Identify which cell holds the provided text, then report its [X, Y] central coordinate. 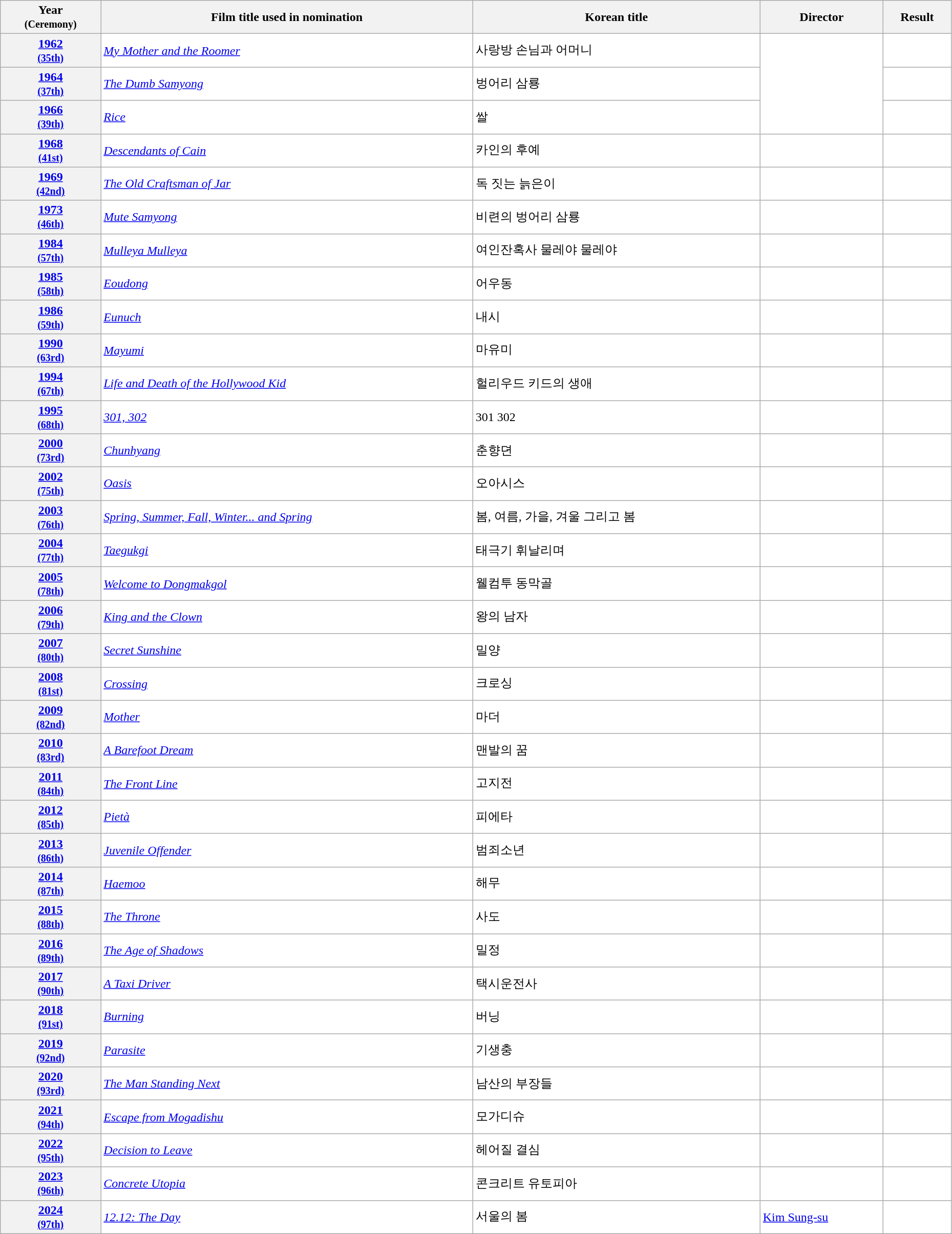
여인잔혹사 물레야 물레야 [617, 250]
1994(67th) [51, 383]
2020(93rd) [51, 1084]
The Old Craftsman of Jar [287, 183]
Year(Ceremony) [51, 17]
1969(42nd) [51, 183]
버닝 [617, 1017]
2018(91st) [51, 1017]
2022(95th) [51, 1151]
2019(92nd) [51, 1050]
Secret Sunshine [287, 651]
쌀 [617, 117]
고지전 [617, 784]
모가디슈 [617, 1117]
2024(97th) [51, 1217]
택시운전사 [617, 984]
Kim Sung-su [821, 1217]
헐리우드 키드의 생애 [617, 383]
Result [918, 17]
Descendants of Cain [287, 151]
2009(82nd) [51, 717]
크로싱 [617, 683]
춘향뎐 [617, 451]
Escape from Mogadishu [287, 1117]
카인의 후예 [617, 151]
Mulleya Mulleya [287, 250]
The Man Standing Next [287, 1084]
Welcome to Dongmakgol [287, 584]
2002(75th) [51, 484]
왕의 남자 [617, 617]
독 짓는 늙은이 [617, 183]
Chunhyang [287, 451]
2010(83rd) [51, 750]
2005(78th) [51, 584]
A Barefoot Dream [287, 750]
301, 302 [287, 417]
Director [821, 17]
남산의 부장들 [617, 1084]
맨발의 꿈 [617, 750]
내시 [617, 317]
Korean title [617, 17]
해무 [617, 883]
2013(86th) [51, 850]
2016(89th) [51, 950]
301 302 [617, 417]
2015(88th) [51, 917]
Parasite [287, 1050]
태극기 휘날리며 [617, 550]
어우동 [617, 284]
1984(57th) [51, 250]
1968(41st) [51, 151]
사랑방 손님과 어머니 [617, 50]
Pietà [287, 817]
Life and Death of the Hollywood Kid [287, 383]
콘크리트 유토피아 [617, 1183]
기생충 [617, 1050]
2004(77th) [51, 550]
1985(58th) [51, 284]
The Front Line [287, 784]
1990(63rd) [51, 350]
사도 [617, 917]
Decision to Leave [287, 1151]
1973(46th) [51, 217]
마더 [617, 717]
2014(87th) [51, 883]
비련의 벙어리 삼룡 [617, 217]
Crossing [287, 683]
Mute Samyong [287, 217]
1966(39th) [51, 117]
1964(37th) [51, 84]
Eoudong [287, 284]
Mayumi [287, 350]
1986(59th) [51, 317]
Juvenile Offender [287, 850]
Taegukgi [287, 550]
Eunuch [287, 317]
2021(94th) [51, 1117]
The Throne [287, 917]
King and the Clown [287, 617]
The Dumb Samyong [287, 84]
My Mother and the Roomer [287, 50]
The Age of Shadows [287, 950]
피에타 [617, 817]
2017(90th) [51, 984]
벙어리 삼룡 [617, 84]
헤어질 결심 [617, 1151]
1995(68th) [51, 417]
2008(81st) [51, 683]
밀양 [617, 651]
A Taxi Driver [287, 984]
오아시스 [617, 484]
Rice [287, 117]
마유미 [617, 350]
밀정 [617, 950]
2023(96th) [51, 1183]
Spring, Summer, Fall, Winter... and Spring [287, 517]
Haemoo [287, 883]
2011(84th) [51, 784]
2006(79th) [51, 617]
2007(80th) [51, 651]
2000(73rd) [51, 451]
봄, 여름, 가을, 겨울 그리고 봄 [617, 517]
2003(76th) [51, 517]
서울의 봄 [617, 1217]
2012(85th) [51, 817]
Burning [287, 1017]
1962(35th) [51, 50]
Film title used in nomination [287, 17]
12.12: The Day [287, 1217]
Oasis [287, 484]
웰컴투 동막골 [617, 584]
범죄소년 [617, 850]
Concrete Utopia [287, 1183]
Mother [287, 717]
